Search for the cell housing the specified text and yield its (X, Y) center coordinate. 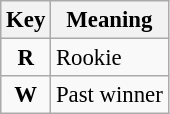
R (26, 58)
Key (26, 20)
Past winner (110, 95)
Rookie (110, 58)
Meaning (110, 20)
W (26, 95)
